Identify which cell holds the provided text, then report its [x, y] central coordinate. 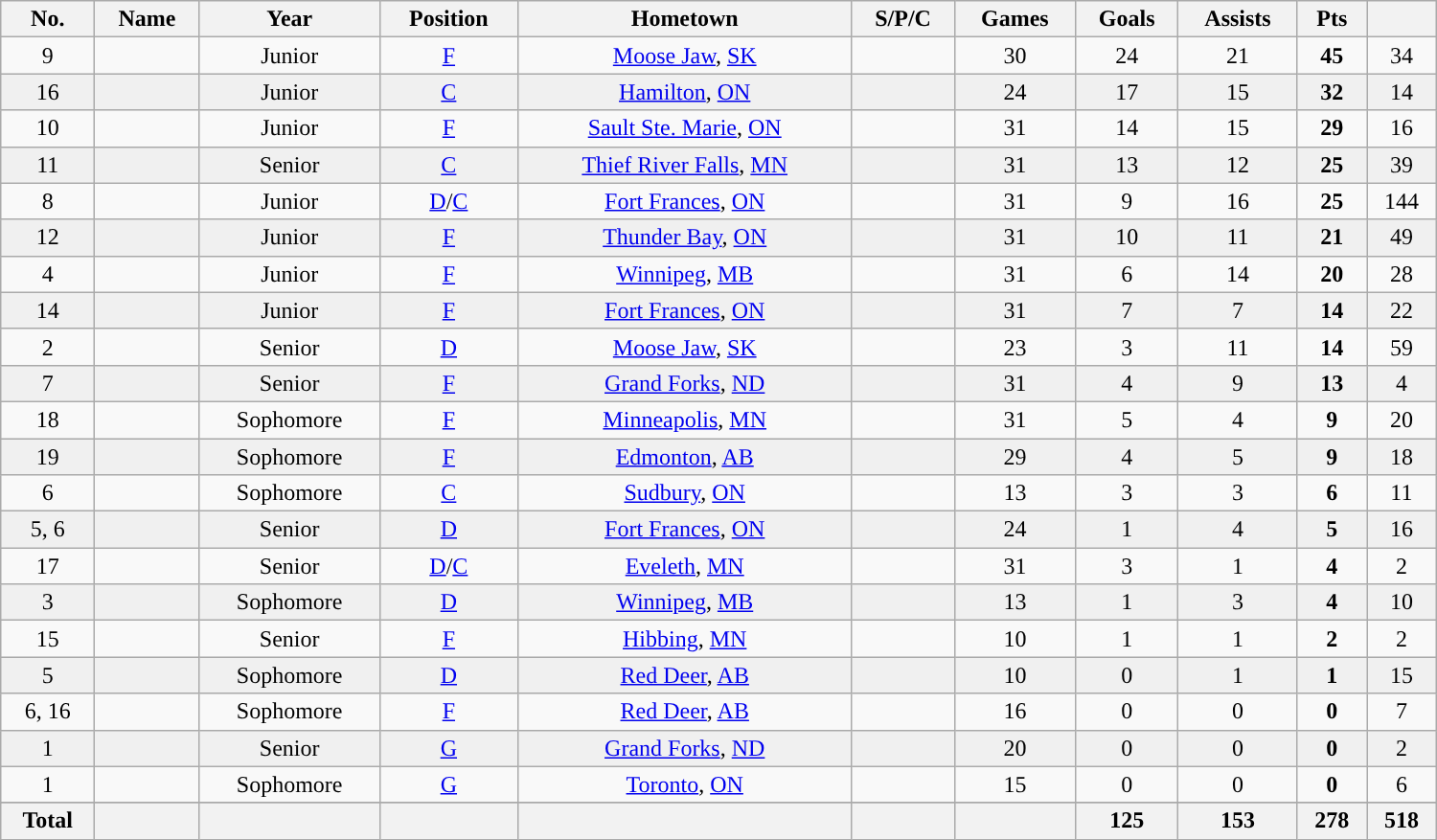
23 [1015, 347]
Hamilton, ON [685, 92]
Eveleth, MN [685, 566]
Name [148, 19]
Hometown [685, 19]
Sault Ste. Marie, ON [685, 128]
Position [448, 19]
518 [1403, 821]
45 [1332, 56]
22 [1403, 310]
No. [48, 19]
34 [1403, 56]
Games [1015, 19]
125 [1127, 821]
5, 6 [48, 530]
Total [48, 821]
Pts [1332, 19]
30 [1015, 56]
8 [48, 201]
278 [1332, 821]
Assists [1238, 19]
49 [1403, 238]
144 [1403, 201]
6, 16 [48, 712]
Thunder Bay, ON [685, 238]
39 [1403, 165]
Edmonton, AB [685, 457]
Toronto, ON [685, 784]
Thief River Falls, MN [685, 165]
Hibbing, MN [685, 639]
28 [1403, 274]
59 [1403, 347]
153 [1238, 821]
S/P/C [903, 19]
Goals [1127, 19]
Minneapolis, MN [685, 420]
Sudbury, ON [685, 493]
Year [289, 19]
19 [48, 457]
32 [1332, 92]
